Return the [x, y] coordinate for the center point of the cell that contains the specified text.  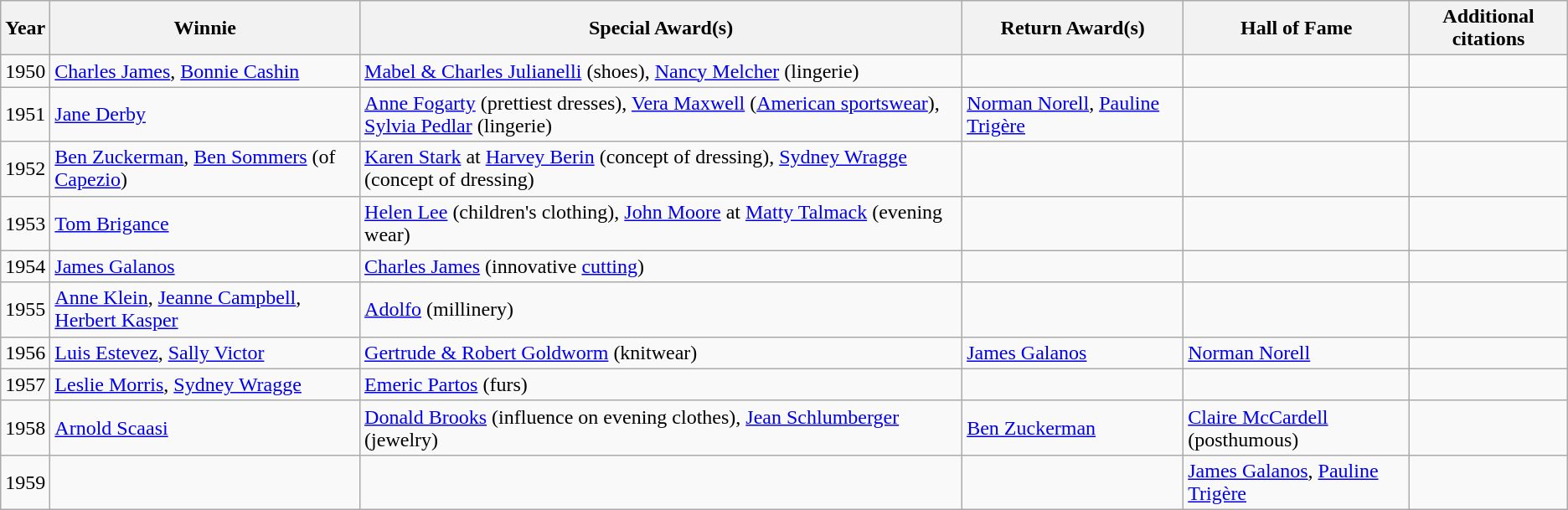
Adolfo (millinery) [662, 310]
Anne Klein, Jeanne Campbell, Herbert Kasper [205, 310]
Emeric Partos (furs) [662, 384]
Special Award(s) [662, 28]
Gertrude & Robert Goldworm (knitwear) [662, 353]
Donald Brooks (influence on evening clothes), Jean Schlumberger (jewelry) [662, 427]
Mabel & Charles Julianelli (shoes), Nancy Melcher (lingerie) [662, 71]
Winnie [205, 28]
1955 [25, 310]
Ben Zuckerman, Ben Sommers (of Capezio) [205, 169]
1951 [25, 114]
Anne Fogarty (prettiest dresses), Vera Maxwell (American sportswear), Sylvia Pedlar (lingerie) [662, 114]
1950 [25, 71]
Charles James, Bonnie Cashin [205, 71]
Charles James (innovative cutting) [662, 266]
1953 [25, 223]
1957 [25, 384]
Additional citations [1488, 28]
James Galanos, Pauline Trigère [1297, 482]
Luis Estevez, Sally Victor [205, 353]
Hall of Fame [1297, 28]
1954 [25, 266]
Year [25, 28]
1958 [25, 427]
Norman Norell, Pauline Trigère [1073, 114]
1952 [25, 169]
Return Award(s) [1073, 28]
Tom Brigance [205, 223]
1956 [25, 353]
Leslie Morris, Sydney Wragge [205, 384]
Norman Norell [1297, 353]
Jane Derby [205, 114]
Karen Stark at Harvey Berin (concept of dressing), Sydney Wragge (concept of dressing) [662, 169]
Arnold Scaasi [205, 427]
Helen Lee (children's clothing), John Moore at Matty Talmack (evening wear) [662, 223]
Claire McCardell (posthumous) [1297, 427]
Ben Zuckerman [1073, 427]
1959 [25, 482]
